Search for the cell housing the specified text and yield its (x, y) center coordinate. 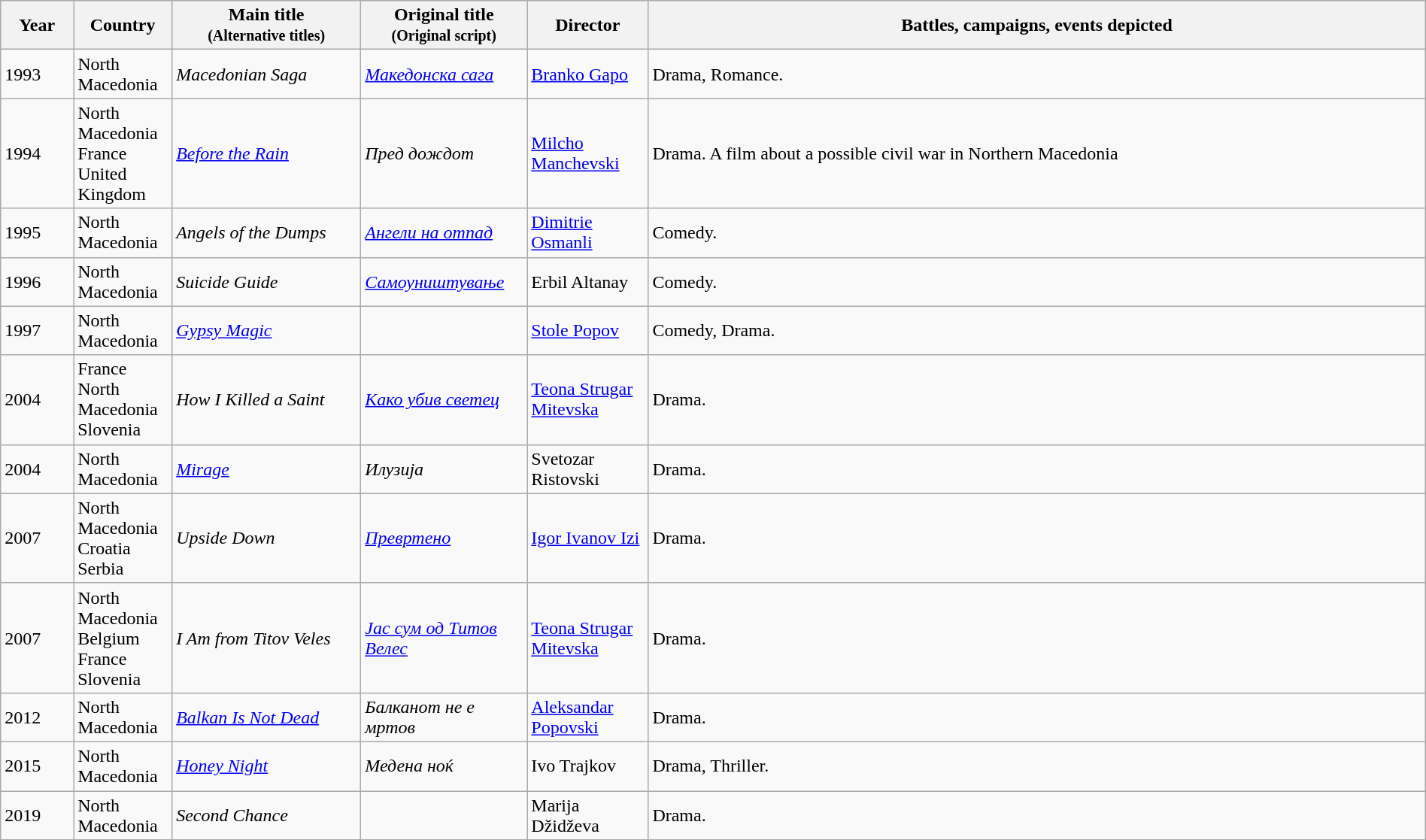
Mirage (266, 469)
North MacedoniaBelgiumFranceSlovenia (123, 638)
Macedonian Saga (266, 74)
Gypsy Magic (266, 331)
Year (38, 26)
1995 (38, 233)
Balkan Is Not Dead (266, 717)
Ангели на отпад (444, 233)
Angels of the Dumps (266, 233)
Пред дождот (444, 153)
2012 (38, 717)
Svetozar Ristovski (588, 469)
Stole Popov (588, 331)
Country (123, 26)
Honey Night (266, 766)
Before the Rain (266, 153)
1994 (38, 153)
Battles, campaigns, events depicted (1036, 26)
1997 (38, 331)
Igor Ivanov Izi (588, 538)
1996 (38, 281)
Македонска сага (444, 74)
Drama, Romance. (1036, 74)
Aleksandar Popovski (588, 717)
Second Chance (266, 815)
Илузија (444, 469)
1993 (38, 74)
North MacedoniaFranceUnited Kingdom (123, 153)
Drama. A film about a possible civil war in Northern Macedonia (1036, 153)
I Am from Titov Veles (266, 638)
Original title(Original script) (444, 26)
Marija Džidževa (588, 815)
Јас сум од Титов Велес (444, 638)
Main title(Alternative titles) (266, 26)
Suicide Guide (266, 281)
Upside Down (266, 538)
Drama, Thriller. (1036, 766)
Comedy, Drama. (1036, 331)
Самоуништување (444, 281)
Балканот не е мртов (444, 717)
FranceNorth MacedoniaSlovenia (123, 400)
Ivo Trajkov (588, 766)
How I Killed a Saint (266, 400)
Milcho Manchevski (588, 153)
2019 (38, 815)
Медена ноќ (444, 766)
Director (588, 26)
2015 (38, 766)
Превртено (444, 538)
Erbil Altanay (588, 281)
Dimitrie Osmanli (588, 233)
North MacedoniaCroatiaSerbia (123, 538)
Branko Gapo (588, 74)
Како убив светец (444, 400)
